For the text-containing cell, return its midpoint in (X, Y) coordinate format. 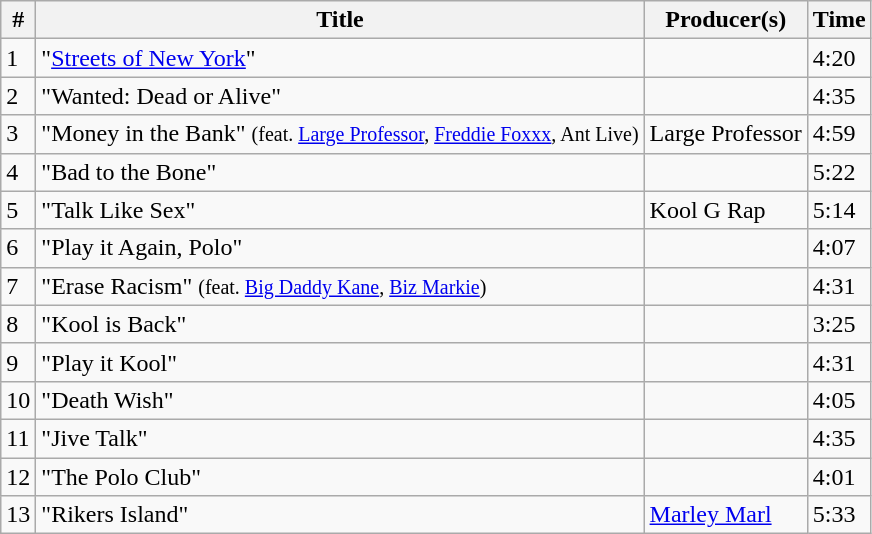
3:25 (839, 324)
"Wanted: Dead or Alive" (340, 96)
"Money in the Bank" (feat. Large Professor, Freddie Foxxx, Ant Live) (340, 134)
"The Polo Club" (340, 477)
"Rikers Island" (340, 515)
4:59 (839, 134)
# (18, 20)
4:05 (839, 400)
"Bad to the Bone" (340, 172)
13 (18, 515)
"Jive Talk" (340, 438)
Large Professor (726, 134)
"Kool is Back" (340, 324)
5:14 (839, 210)
9 (18, 362)
"Streets of New York" (340, 58)
"Death Wish" (340, 400)
7 (18, 286)
Marley Marl (726, 515)
2 (18, 96)
4:01 (839, 477)
4:07 (839, 248)
"Erase Racism" (feat. Big Daddy Kane, Biz Markie) (340, 286)
3 (18, 134)
4 (18, 172)
5:33 (839, 515)
12 (18, 477)
Title (340, 20)
4:20 (839, 58)
5:22 (839, 172)
8 (18, 324)
"Talk Like Sex" (340, 210)
11 (18, 438)
1 (18, 58)
10 (18, 400)
"Play it Kool" (340, 362)
Time (839, 20)
6 (18, 248)
Kool G Rap (726, 210)
5 (18, 210)
Producer(s) (726, 20)
"Play it Again, Polo" (340, 248)
